Pinpoint the cell where the given text exists, returning its [X, Y] midpoint coordinate. 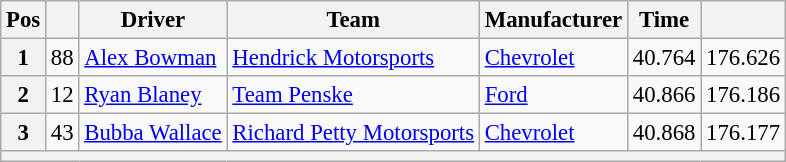
88 [62, 58]
Pos [24, 20]
40.866 [664, 95]
2 [24, 95]
Team [353, 20]
3 [24, 133]
43 [62, 133]
12 [62, 95]
Alex Bowman [153, 58]
1 [24, 58]
Bubba Wallace [153, 133]
Ryan Blaney [153, 95]
Driver [153, 20]
Richard Petty Motorsports [353, 133]
176.177 [744, 133]
Time [664, 20]
Hendrick Motorsports [353, 58]
176.186 [744, 95]
40.764 [664, 58]
Manufacturer [553, 20]
Team Penske [353, 95]
Ford [553, 95]
176.626 [744, 58]
40.868 [664, 133]
